Scan for the cell matching the given text and deliver its (x, y) coordinate at center. 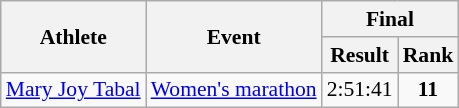
2:51:41 (360, 90)
Rank (428, 55)
Athlete (74, 36)
Event (234, 36)
Mary Joy Tabal (74, 90)
11 (428, 90)
Final (390, 19)
Women's marathon (234, 90)
Result (360, 55)
